Locate the cell with the specified text and output its [X, Y] center coordinate. 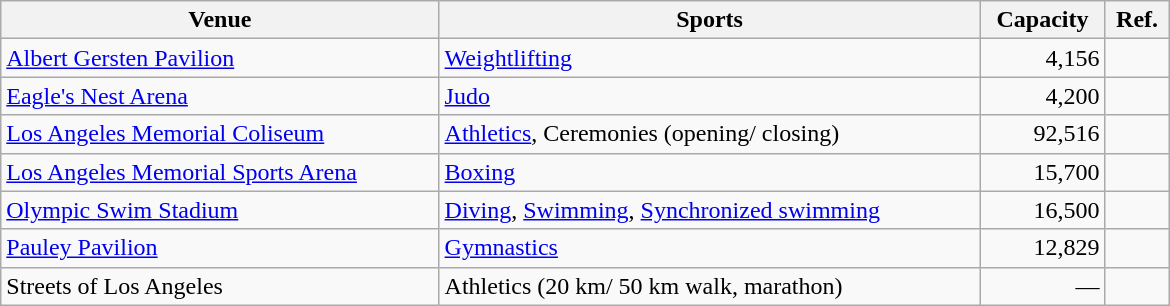
92,516 [1042, 134]
— [1042, 286]
Capacity [1042, 20]
Venue [220, 20]
Pauley Pavilion [220, 248]
Streets of Los Angeles [220, 286]
4,156 [1042, 58]
Sports [710, 20]
Eagle's Nest Arena [220, 96]
12,829 [1042, 248]
Albert Gersten Pavilion [220, 58]
Ref. [1137, 20]
Weightlifting [710, 58]
4,200 [1042, 96]
Los Angeles Memorial Coliseum [220, 134]
Olympic Swim Stadium [220, 210]
16,500 [1042, 210]
Los Angeles Memorial Sports Arena [220, 172]
Boxing [710, 172]
Athletics (20 km/ 50 km walk, marathon) [710, 286]
15,700 [1042, 172]
Judo [710, 96]
Athletics, Ceremonies (opening/ closing) [710, 134]
Diving, Swimming, Synchronized swimming [710, 210]
Gymnastics [710, 248]
